Locate the cell with the specified text and output its [X, Y] center coordinate. 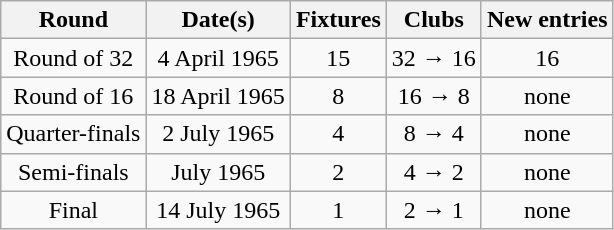
2 → 1 [434, 210]
Quarter-finals [74, 134]
16 [547, 58]
1 [338, 210]
2 [338, 172]
14 July 1965 [218, 210]
2 July 1965 [218, 134]
32 → 16 [434, 58]
Date(s) [218, 20]
Round of 16 [74, 96]
New entries [547, 20]
8 → 4 [434, 134]
15 [338, 58]
Round of 32 [74, 58]
4 → 2 [434, 172]
July 1965 [218, 172]
8 [338, 96]
Round [74, 20]
4 [338, 134]
18 April 1965 [218, 96]
Fixtures [338, 20]
Semi-finals [74, 172]
4 April 1965 [218, 58]
Clubs [434, 20]
Final [74, 210]
16 → 8 [434, 96]
